Scan for the cell matching the given text and deliver its (X, Y) coordinate at center. 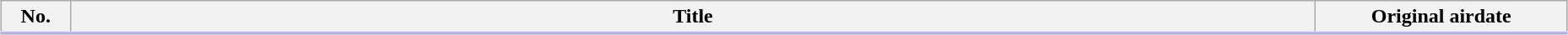
No. (35, 17)
Title (693, 17)
Original airdate (1441, 17)
